Provide the (X, Y) coordinate of the cell's center where the given text is located.  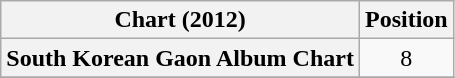
Position (406, 20)
South Korean Gaon Album Chart (180, 58)
Chart (2012) (180, 20)
8 (406, 58)
